For the text-containing cell, return its midpoint in (X, Y) coordinate format. 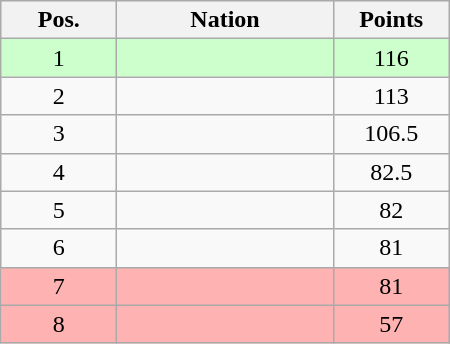
Nation (225, 20)
116 (391, 58)
82 (391, 210)
8 (59, 324)
Pos. (59, 20)
106.5 (391, 134)
Points (391, 20)
1 (59, 58)
82.5 (391, 172)
3 (59, 134)
113 (391, 96)
6 (59, 248)
7 (59, 286)
2 (59, 96)
57 (391, 324)
5 (59, 210)
4 (59, 172)
